Determine the (x, y) coordinate at the center of the cell enclosing the given text.  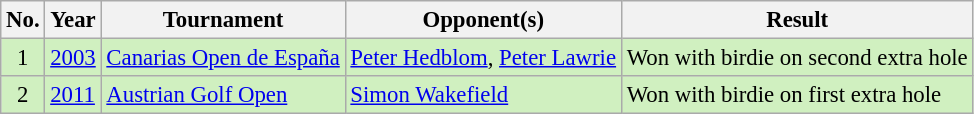
2011 (73, 95)
Opponent(s) (483, 20)
Year (73, 20)
No. (23, 20)
Won with birdie on second extra hole (797, 58)
1 (23, 58)
Result (797, 20)
Simon Wakefield (483, 95)
2 (23, 95)
Canarias Open de España (223, 58)
Peter Hedblom, Peter Lawrie (483, 58)
Won with birdie on first extra hole (797, 95)
Austrian Golf Open (223, 95)
2003 (73, 58)
Tournament (223, 20)
